Return the [X, Y] coordinate for the center point of the cell that contains the specified text.  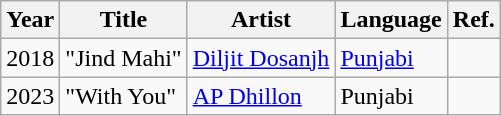
Language [391, 20]
"Jind Mahi" [124, 58]
AP Dhillon [261, 96]
Artist [261, 20]
2023 [30, 96]
Title [124, 20]
Diljit Dosanjh [261, 58]
Year [30, 20]
2018 [30, 58]
Ref. [474, 20]
"With You" [124, 96]
